Capture the cell that displays the provided text and extract its (X, Y) central coordinate. 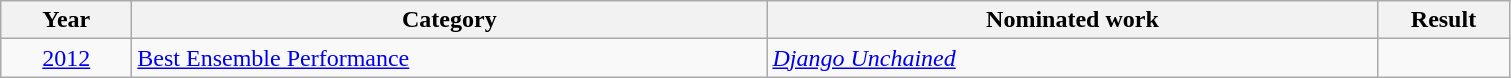
Category (450, 20)
Year (66, 20)
2012 (66, 58)
Result (1444, 20)
Nominated work (1072, 20)
Best Ensemble Performance (450, 58)
Django Unchained (1072, 58)
